Return (X, Y) of the center of cell containing provided text 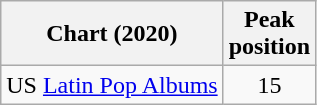
US Latin Pop Albums (112, 85)
Peakposition (269, 34)
Chart (2020) (112, 34)
15 (269, 85)
